Output the [x, y] coordinate of the center of the cell containing the given text.  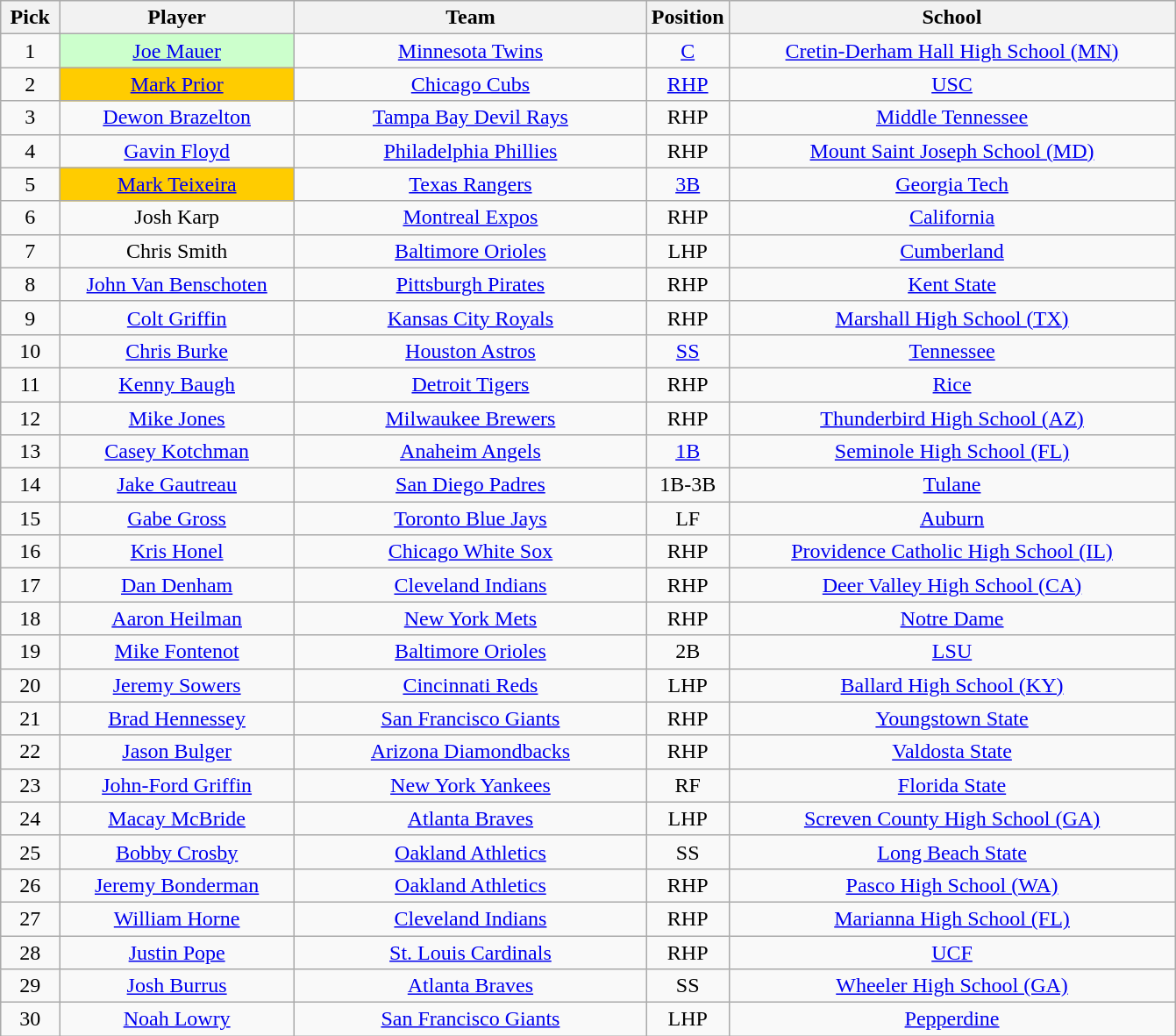
Gavin Floyd [177, 151]
Dan Denham [177, 585]
Wheeler High School (GA) [952, 986]
1B [688, 452]
Jeremy Sowers [177, 685]
School [952, 18]
C [688, 51]
Chicago Cubs [471, 84]
Mike Jones [177, 418]
Texas Rangers [471, 184]
Jake Gautreau [177, 485]
LSU [952, 652]
Cincinnati Reds [471, 685]
LF [688, 518]
Jeremy Bonderman [177, 885]
18 [30, 618]
Kansas City Royals [471, 318]
Rice [952, 384]
Kris Honel [177, 552]
Pittsburgh Pirates [471, 284]
7 [30, 251]
Gabe Gross [177, 518]
26 [30, 885]
17 [30, 585]
Milwaukee Brewers [471, 418]
10 [30, 351]
Cumberland [952, 251]
Justin Pope [177, 952]
Marshall High School (TX) [952, 318]
6 [30, 218]
Chris Smith [177, 251]
John-Ford Griffin [177, 785]
3 [30, 118]
11 [30, 384]
14 [30, 485]
30 [30, 1019]
Dewon Brazelton [177, 118]
Josh Burrus [177, 986]
16 [30, 552]
Notre Dame [952, 618]
Kenny Baugh [177, 384]
Macay McBride [177, 818]
Detroit Tigers [471, 384]
Chris Burke [177, 351]
UCF [952, 952]
27 [30, 918]
Florida State [952, 785]
Houston Astros [471, 351]
USC [952, 84]
Casey Kotchman [177, 452]
Georgia Tech [952, 184]
Chicago White Sox [471, 552]
2B [688, 652]
12 [30, 418]
New York Mets [471, 618]
Anaheim Angels [471, 452]
Tampa Bay Devil Rays [471, 118]
24 [30, 818]
William Horne [177, 918]
Thunderbird High School (AZ) [952, 418]
RF [688, 785]
Ballard High School (KY) [952, 685]
Position [688, 18]
2 [30, 84]
25 [30, 852]
Josh Karp [177, 218]
13 [30, 452]
21 [30, 718]
Mike Fontenot [177, 652]
1B-3B [688, 485]
San Diego Padres [471, 485]
Team [471, 18]
Youngstown State [952, 718]
Long Beach State [952, 852]
Brad Hennessey [177, 718]
Providence Catholic High School (IL) [952, 552]
5 [30, 184]
Colt Griffin [177, 318]
Montreal Expos [471, 218]
Tennessee [952, 351]
Noah Lowry [177, 1019]
Mount Saint Joseph School (MD) [952, 151]
Mark Prior [177, 84]
28 [30, 952]
Minnesota Twins [471, 51]
22 [30, 752]
8 [30, 284]
Toronto Blue Jays [471, 518]
Middle Tennessee [952, 118]
Valdosta State [952, 752]
Pasco High School (WA) [952, 885]
19 [30, 652]
Seminole High School (FL) [952, 452]
23 [30, 785]
15 [30, 518]
20 [30, 685]
Auburn [952, 518]
Pick [30, 18]
9 [30, 318]
Aaron Heilman [177, 618]
Mark Teixeira [177, 184]
Player [177, 18]
St. Louis Cardinals [471, 952]
Philadelphia Phillies [471, 151]
California [952, 218]
Deer Valley High School (CA) [952, 585]
New York Yankees [471, 785]
1 [30, 51]
Joe Mauer [177, 51]
Arizona Diamondbacks [471, 752]
3B [688, 184]
Marianna High School (FL) [952, 918]
29 [30, 986]
Jason Bulger [177, 752]
Screven County High School (GA) [952, 818]
Cretin-Derham Hall High School (MN) [952, 51]
John Van Benschoten [177, 284]
4 [30, 151]
Bobby Crosby [177, 852]
Kent State [952, 284]
Tulane [952, 485]
Pepperdine [952, 1019]
